Output the (x, y) coordinate of the center of the cell containing the given text.  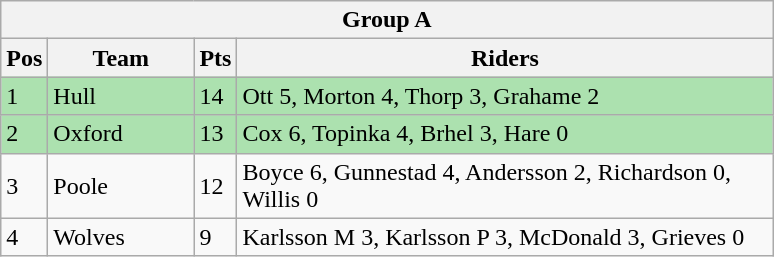
13 (216, 134)
Riders (505, 58)
Hull (121, 96)
14 (216, 96)
12 (216, 186)
Group A (387, 20)
Boyce 6, Gunnestad 4, Andersson 2, Richardson 0, Willis 0 (505, 186)
9 (216, 237)
Poole (121, 186)
Oxford (121, 134)
4 (24, 237)
Team (121, 58)
Pts (216, 58)
1 (24, 96)
Ott 5, Morton 4, Thorp 3, Grahame 2 (505, 96)
Cox 6, Topinka 4, Brhel 3, Hare 0 (505, 134)
Karlsson M 3, Karlsson P 3, McDonald 3, Grieves 0 (505, 237)
Pos (24, 58)
2 (24, 134)
3 (24, 186)
Wolves (121, 237)
